Find where the given text appears and provide that cell's center as [X, Y] coordinate. 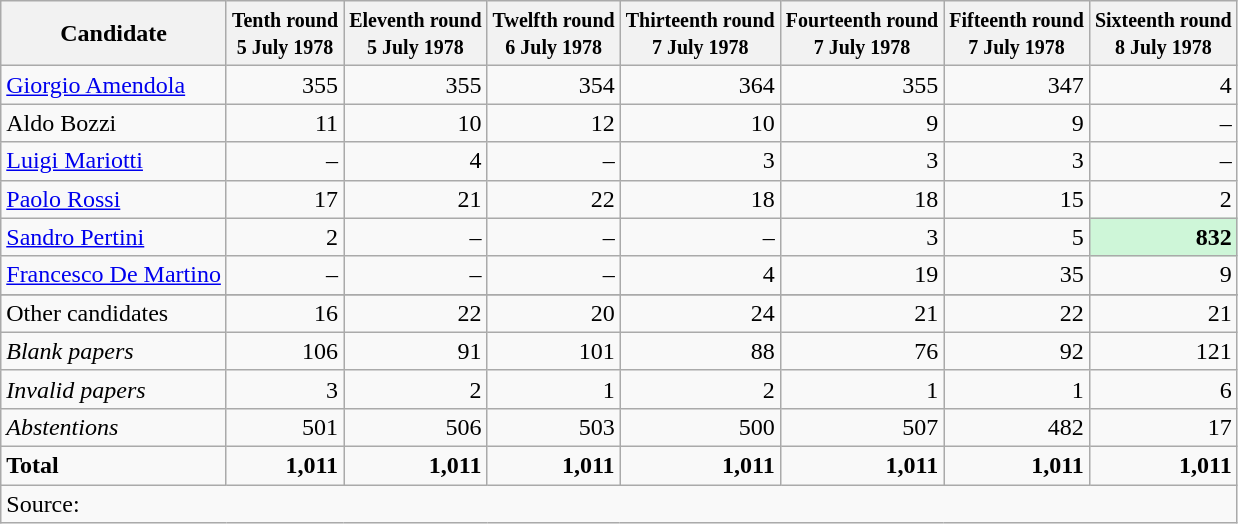
121 [1163, 351]
503 [554, 427]
500 [700, 427]
106 [284, 351]
88 [700, 351]
5 [1017, 237]
Source: [620, 503]
Twelfth round6 July 1978 [554, 34]
16 [284, 313]
15 [1017, 199]
Sixteenth round8 July 1978 [1163, 34]
76 [862, 351]
Other candidates [114, 313]
347 [1017, 85]
506 [416, 427]
507 [862, 427]
Fifteenth round7 July 1978 [1017, 34]
Total [114, 465]
11 [284, 123]
20 [554, 313]
12 [554, 123]
19 [862, 275]
Luigi Mariotti [114, 161]
Abstentions [114, 427]
354 [554, 85]
92 [1017, 351]
832 [1163, 237]
6 [1163, 389]
24 [700, 313]
501 [284, 427]
Aldo Bozzi [114, 123]
Giorgio Amendola [114, 85]
35 [1017, 275]
Blank papers [114, 351]
Sandro Pertini [114, 237]
364 [700, 85]
Eleventh round5 July 1978 [416, 34]
Francesco De Martino [114, 275]
Tenth round5 July 1978 [284, 34]
Fourteenth round7 July 1978 [862, 34]
Paolo Rossi [114, 199]
482 [1017, 427]
Candidate [114, 34]
Invalid papers [114, 389]
Thirteenth round7 July 1978 [700, 34]
91 [416, 351]
101 [554, 351]
